Provide the [X, Y] coordinate of the cell's center where the given text is located.  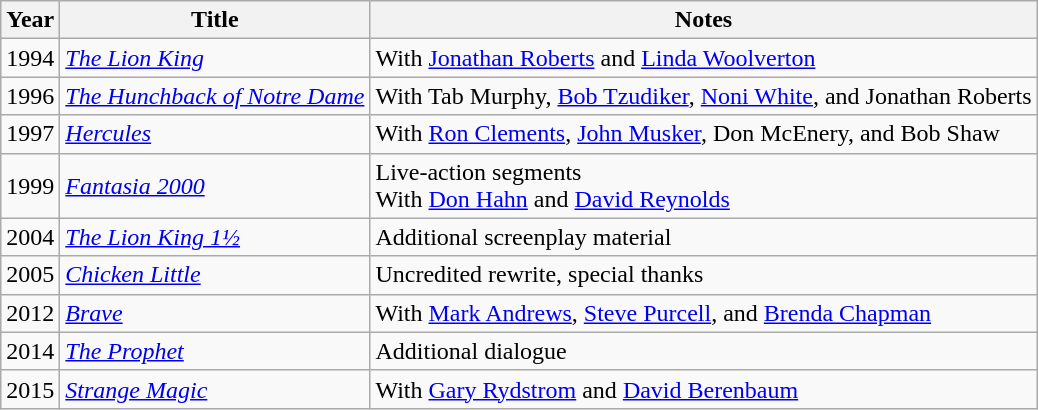
Chicken Little [215, 275]
1994 [30, 58]
2004 [30, 237]
1996 [30, 96]
Live-action segmentsWith Don Hahn and David Reynolds [704, 186]
The Prophet [215, 351]
Brave [215, 313]
Additional screenplay material [704, 237]
With Ron Clements, John Musker, Don McEnery, and Bob Shaw [704, 134]
With Gary Rydstrom and David Berenbaum [704, 389]
2014 [30, 351]
2005 [30, 275]
1999 [30, 186]
With Tab Murphy, Bob Tzudiker, Noni White, and Jonathan Roberts [704, 96]
The Hunchback of Notre Dame [215, 96]
With Jonathan Roberts and Linda Woolverton [704, 58]
Hercules [215, 134]
2012 [30, 313]
The Lion King 1½ [215, 237]
Uncredited rewrite, special thanks [704, 275]
Year [30, 20]
Additional dialogue [704, 351]
1997 [30, 134]
2015 [30, 389]
Fantasia 2000 [215, 186]
Notes [704, 20]
With Mark Andrews, Steve Purcell, and Brenda Chapman [704, 313]
Strange Magic [215, 389]
Title [215, 20]
The Lion King [215, 58]
